Determine the (X, Y) coordinate at the center of the cell enclosing the given text.  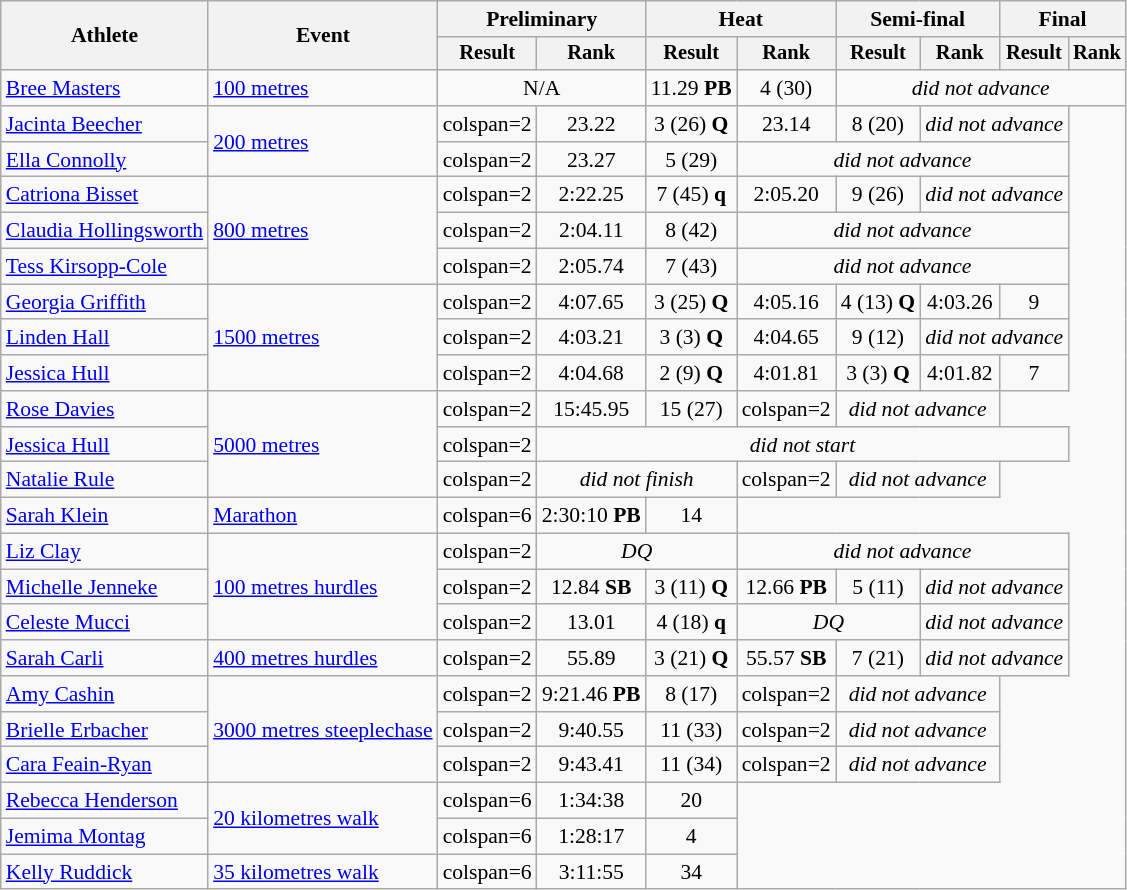
Sarah Carli (104, 658)
Preliminary (542, 19)
55.89 (592, 658)
9 (1034, 302)
Bree Masters (104, 88)
11 (34) (692, 765)
Semi-final (918, 19)
9 (12) (878, 338)
4:05.16 (786, 302)
2:22.25 (592, 195)
Event (323, 36)
Celeste Mucci (104, 623)
8 (42) (692, 231)
11 (33) (692, 730)
9 (26) (878, 195)
4:04.65 (786, 338)
did not start (803, 445)
Tess Kirsopp-Cole (104, 267)
4 (30) (786, 88)
Rebecca Henderson (104, 801)
9:21.46 PB (592, 694)
7 (43) (692, 267)
Marathon (323, 516)
8 (20) (878, 124)
4:03.26 (960, 302)
Linden Hall (104, 338)
1:28:17 (592, 837)
3:11:55 (592, 872)
3 (25) Q (692, 302)
1500 metres (323, 338)
4:04.68 (592, 373)
Athlete (104, 36)
34 (692, 872)
Liz Clay (104, 552)
2 (9) Q (692, 373)
23.22 (592, 124)
800 metres (323, 230)
100 metres hurdles (323, 588)
1:34:38 (592, 801)
4:01.81 (786, 373)
13.01 (592, 623)
Catriona Bisset (104, 195)
8 (17) (692, 694)
4:07.65 (592, 302)
15:45.95 (592, 409)
2:05.74 (592, 267)
11.29 PB (692, 88)
20 kilometres walk (323, 818)
7 (1034, 373)
3 (26) Q (692, 124)
7 (45) q (692, 195)
9:40.55 (592, 730)
35 kilometres walk (323, 872)
12.84 SB (592, 587)
12.66 PB (786, 587)
4 (13) Q (878, 302)
5 (29) (692, 160)
100 metres (323, 88)
did not finish (637, 480)
Ella Connolly (104, 160)
14 (692, 516)
23.14 (786, 124)
Jacinta Beecher (104, 124)
Jemima Montag (104, 837)
4:01.82 (960, 373)
5000 metres (323, 444)
Georgia Griffith (104, 302)
3 (11) Q (692, 587)
7 (21) (878, 658)
Amy Cashin (104, 694)
Sarah Klein (104, 516)
55.57 SB (786, 658)
3000 metres steeplechase (323, 730)
Natalie Rule (104, 480)
9:43.41 (592, 765)
Michelle Jenneke (104, 587)
N/A (542, 88)
400 metres hurdles (323, 658)
2:30:10 PB (592, 516)
5 (11) (878, 587)
3 (21) Q (692, 658)
20 (692, 801)
Rose Davies (104, 409)
Heat (741, 19)
Claudia Hollingsworth (104, 231)
2:04.11 (592, 231)
200 metres (323, 142)
4:03.21 (592, 338)
4 (692, 837)
23.27 (592, 160)
Brielle Erbacher (104, 730)
Final (1062, 19)
15 (27) (692, 409)
Cara Feain-Ryan (104, 765)
2:05.20 (786, 195)
Kelly Ruddick (104, 872)
4 (18) q (692, 623)
